Return the [X, Y] coordinate for the center point of the cell that contains the specified text.  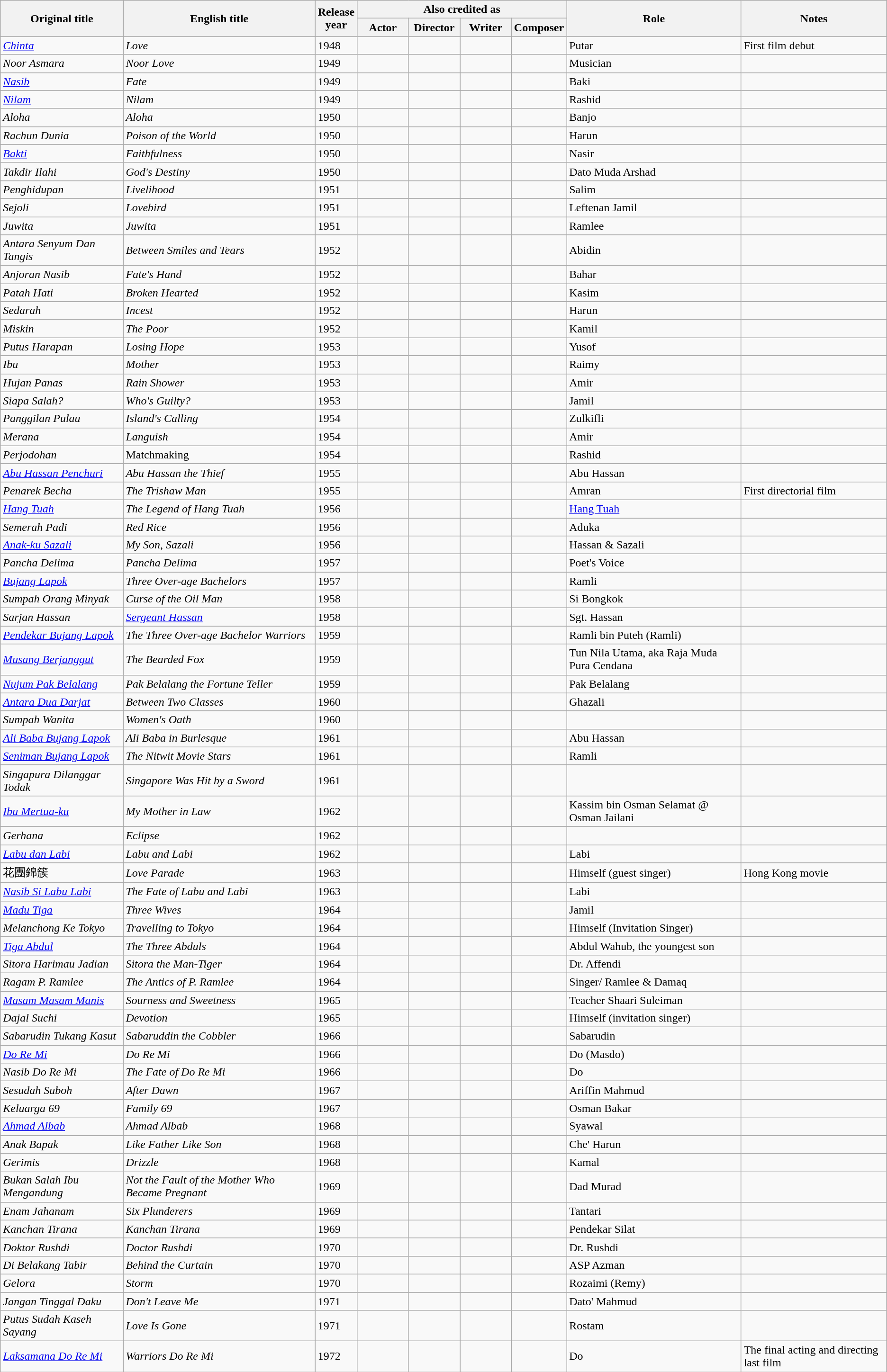
Notes [814, 18]
Ali Baba in Burlesque [219, 738]
Three Over-age Bachelors [219, 581]
Sitora Harimau Jadian [62, 964]
Antara Senyum Dan Tangis [62, 250]
Salim [654, 189]
Yusof [654, 347]
Tiga Abdul [62, 946]
Hujan Panas [62, 383]
1948 [336, 45]
Tantari [654, 1211]
Sejoli [62, 207]
Perjodohan [62, 455]
Musician [654, 63]
Che' Harun [654, 1144]
Ragam P. Ramlee [62, 982]
Abdul Wahub, the youngest son [654, 946]
Hong Kong movie [814, 873]
Nujum Pak Belalang [62, 684]
Sumpah Orang Minyak [62, 599]
Ali Baba Bujang Lapok [62, 738]
Sedarah [62, 311]
Penarek Becha [62, 491]
The Trishaw Man [219, 491]
Sergeant Hassan [219, 617]
Amran [654, 491]
Musang Berjanggut [62, 659]
Sesudah Suboh [62, 1090]
The Poor [219, 329]
花團錦簇 [62, 873]
The Bearded Fox [219, 659]
Seniman Bujang Lapok [62, 756]
Fate [219, 81]
Aduka [654, 527]
God's Destiny [219, 171]
Labu and Labi [219, 854]
After Dawn [219, 1090]
The Antics of P. Ramlee [219, 982]
Between Smiles and Tears [219, 250]
Jangan Tinggal Daku [62, 1301]
Antara Dua Darjat [62, 702]
Syawal [654, 1126]
Curse of the Oil Man [219, 599]
Also credited as [462, 9]
English title [219, 18]
Dato' Mahmud [654, 1301]
Leftenan Jamil [654, 207]
Miskin [62, 329]
Enam Jahanam [62, 1211]
Doctor Rushdi [219, 1247]
Siapa Salah? [62, 401]
Pak Belalang [654, 684]
First film debut [814, 45]
Dr. Affendi [654, 964]
Do (Masdo) [654, 1054]
Family 69 [219, 1108]
Poet's Voice [654, 563]
Sarjan Hassan [62, 617]
Eclipse [219, 835]
Merana [62, 437]
Panggilan Pulau [62, 419]
Broken Hearted [219, 293]
Pendekar Silat [654, 1229]
Love Parade [219, 873]
Three Wives [219, 910]
Who's Guilty? [219, 401]
Pak Belalang the Fortune Teller [219, 684]
Red Rice [219, 527]
Putus Sudah Kaseh Sayang [62, 1326]
Rachun Dunia [62, 135]
Kassim bin Osman Selamat @ Osman Jailani [654, 811]
Travelling to Tokyo [219, 928]
Anjoran Nasib [62, 275]
1972 [336, 1356]
Takdir Ilahi [62, 171]
Behind the Curtain [219, 1265]
Drizzle [219, 1162]
Abidin [654, 250]
Ariffin Mahmud [654, 1090]
Love Is Gone [219, 1326]
My Son, Sazali [219, 545]
Languish [219, 437]
Dato Muda Arshad [654, 171]
Actor [383, 27]
Hassan & Sazali [654, 545]
Rain Shower [219, 383]
Ramlee [654, 226]
First directorial film [814, 491]
Penghidupan [62, 189]
Banjo [654, 117]
Masam Masam Manis [62, 1000]
Rostam [654, 1326]
Putar [654, 45]
The Fate of Labu and Labi [219, 892]
Rozaimi (Remy) [654, 1283]
Incest [219, 311]
Warriors Do Re Mi [219, 1356]
Women's Oath [219, 720]
Di Belakang Tabir [62, 1265]
Raimy [654, 365]
Teacher Shaari Suleiman [654, 1000]
Writer [486, 27]
Dad Murad [654, 1187]
Gerhana [62, 835]
My Mother in Law [219, 811]
Gelora [62, 1283]
The final acting and directing last film [814, 1356]
Singapura Dilanggar Todak [62, 780]
Himself (invitation singer) [654, 1018]
Ghazali [654, 702]
Sumpah Wanita [62, 720]
Singapore Was Hit by a Sword [219, 780]
Kamil [654, 329]
Kamal [654, 1162]
Sgt. Hassan [654, 617]
Losing Hope [219, 347]
Noor Love [219, 63]
Fate's Hand [219, 275]
Ibu Mertua-ku [62, 811]
Keluarga 69 [62, 1108]
Ibu [62, 365]
Bujang Lapok [62, 581]
Zulkifli [654, 419]
Dajal Suchi [62, 1018]
Role [654, 18]
Laksamana Do Re Mi [62, 1356]
Like Father Like Son [219, 1144]
Sabaruddin the Cobbler [219, 1036]
Composer [539, 27]
Sabarudin [654, 1036]
Patah Hati [62, 293]
Dr. Rushdi [654, 1247]
Tun Nila Utama, aka Raja Muda Pura Cendana [654, 659]
Director [434, 27]
Nasib Do Re Mi [62, 1072]
Bukan Salah Ibu Mengandung [62, 1187]
Original title [62, 18]
Semerah Padi [62, 527]
Sitora the Man-Tiger [219, 964]
Livelihood [219, 189]
Releaseyear [336, 18]
Sourness and Sweetness [219, 1000]
Devotion [219, 1018]
Poison of the World [219, 135]
Faithfulness [219, 153]
Noor Asmara [62, 63]
The Fate of Do Re Mi [219, 1072]
Labu dan Labi [62, 854]
Island's Calling [219, 419]
Storm [219, 1283]
Baki [654, 81]
Nasib [62, 81]
Pendekar Bujang Lapok [62, 635]
Mother [219, 365]
The Legend of Hang Tuah [219, 509]
Between Two Classes [219, 702]
Kasim [654, 293]
Himself (guest singer) [654, 873]
Ramli bin Puteh (Ramli) [654, 635]
Nasir [654, 153]
Six Plunderers [219, 1211]
Himself (Invitation Singer) [654, 928]
Lovebird [219, 207]
ASP Azman [654, 1265]
Not the Fault of the Mother Who Became Pregnant [219, 1187]
Chinta [62, 45]
Gerimis [62, 1162]
Sabarudin Tukang Kasut [62, 1036]
Matchmaking [219, 455]
Abu Hassan Penchuri [62, 473]
Bahar [654, 275]
Si Bongkok [654, 599]
Singer/ Ramlee & Damaq [654, 982]
Anak-ku Sazali [62, 545]
Abu Hassan the Thief [219, 473]
Madu Tiga [62, 910]
Anak Bapak [62, 1144]
Don't Leave Me [219, 1301]
Nasib Si Labu Labi [62, 892]
Love [219, 45]
Melanchong Ke Tokyo [62, 928]
Osman Bakar [654, 1108]
Putus Harapan [62, 347]
The Three Over-age Bachelor Warriors [219, 635]
The Three Abduls [219, 946]
Bakti [62, 153]
Doktor Rushdi [62, 1247]
The Nitwit Movie Stars [219, 756]
